Return (x, y) of the center of cell containing provided text 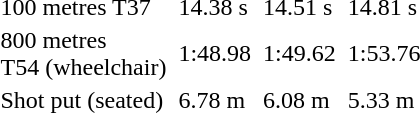
1:49.62 (300, 54)
1:48.98 (215, 54)
